Return the (X, Y) coordinate for the center point of the cell that contains the specified text.  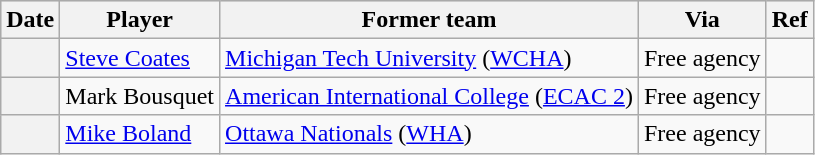
Via (702, 20)
Player (140, 20)
Former team (430, 20)
Steve Coates (140, 58)
American International College (ECAC 2) (430, 96)
Ottawa Nationals (WHA) (430, 134)
Michigan Tech University (WCHA) (430, 58)
Mark Bousquet (140, 96)
Mike Boland (140, 134)
Date (30, 20)
Ref (790, 20)
